Output the [X, Y] coordinate of the center of the cell containing the given text.  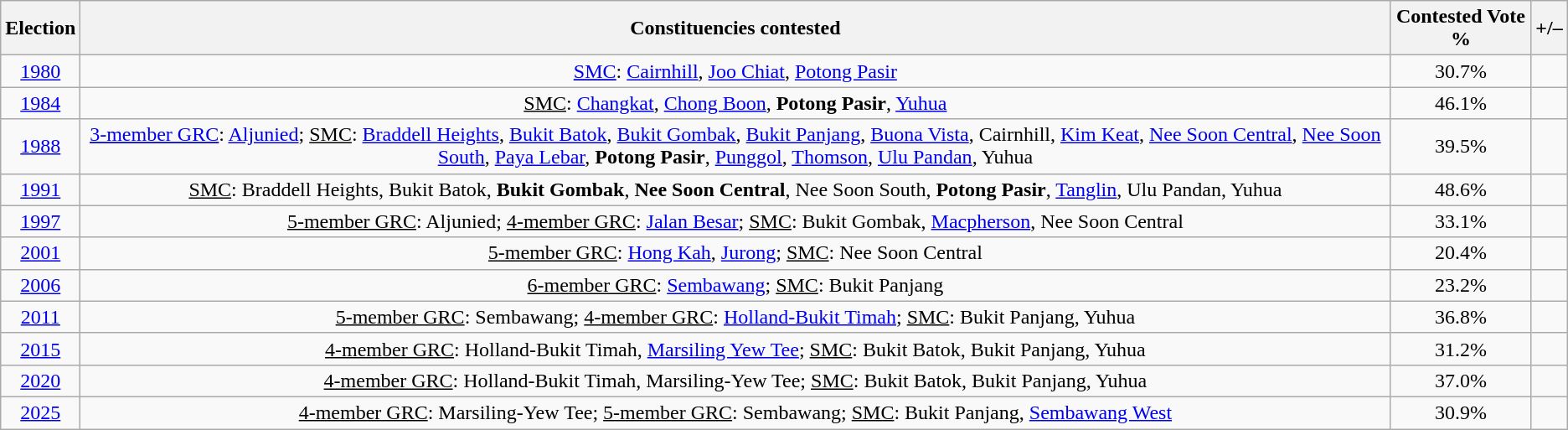
30.9% [1461, 412]
36.8% [1461, 317]
20.4% [1461, 253]
31.2% [1461, 349]
Constituencies contested [735, 28]
SMC: Braddell Heights, Bukit Batok, Bukit Gombak, Nee Soon Central, Nee Soon South, Potong Pasir, Tanglin, Ulu Pandan, Yuhua [735, 189]
23.2% [1461, 285]
30.7% [1461, 71]
46.1% [1461, 103]
6-member GRC: Sembawang; SMC: Bukit Panjang [735, 285]
4-member GRC: Holland-Bukit Timah, Marsiling-Yew Tee; SMC: Bukit Batok, Bukit Panjang, Yuhua [735, 381]
Contested Vote % [1461, 28]
5-member GRC: Hong Kah, Jurong; SMC: Nee Soon Central [735, 253]
5-member GRC: Sembawang; 4-member GRC: Holland-Bukit Timah; SMC: Bukit Panjang, Yuhua [735, 317]
1991 [40, 189]
1980 [40, 71]
2006 [40, 285]
33.1% [1461, 221]
+/– [1550, 28]
4-member GRC: Holland-Bukit Timah, Marsiling Yew Tee; SMC: Bukit Batok, Bukit Panjang, Yuhua [735, 349]
1984 [40, 103]
48.6% [1461, 189]
1988 [40, 146]
2020 [40, 381]
SMC: Changkat, Chong Boon, Potong Pasir, Yuhua [735, 103]
2011 [40, 317]
4-member GRC: Marsiling-Yew Tee; 5-member GRC: Sembawang; SMC: Bukit Panjang, Sembawang West [735, 412]
39.5% [1461, 146]
2001 [40, 253]
5-member GRC: Aljunied; 4-member GRC: Jalan Besar; SMC: Bukit Gombak, Macpherson, Nee Soon Central [735, 221]
37.0% [1461, 381]
SMC: Cairnhill, Joo Chiat, Potong Pasir [735, 71]
Election [40, 28]
1997 [40, 221]
2015 [40, 349]
2025 [40, 412]
